Capture the cell that displays the provided text and extract its [X, Y] central coordinate. 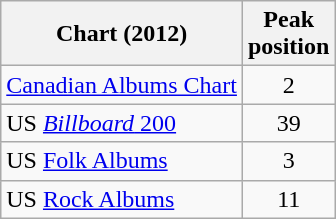
Peakposition [288, 34]
Canadian Albums Chart [122, 85]
39 [288, 123]
3 [288, 161]
US Folk Albums [122, 161]
11 [288, 199]
US Rock Albums [122, 199]
2 [288, 85]
Chart (2012) [122, 34]
US Billboard 200 [122, 123]
